Return (x, y) of the center of cell containing provided text 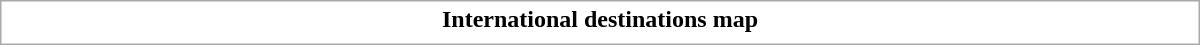
International destinations map (600, 19)
